Find where the given text appears and provide that cell's center as (X, Y) coordinate. 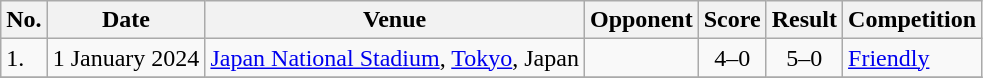
Friendly (912, 58)
Result (804, 20)
Score (732, 20)
Date (126, 20)
Japan National Stadium, Tokyo, Japan (395, 58)
Opponent (641, 20)
5–0 (804, 58)
4–0 (732, 58)
1. (24, 58)
1 January 2024 (126, 58)
No. (24, 20)
Venue (395, 20)
Competition (912, 20)
